Return the (x, y) coordinate for the center point of the cell that contains the specified text.  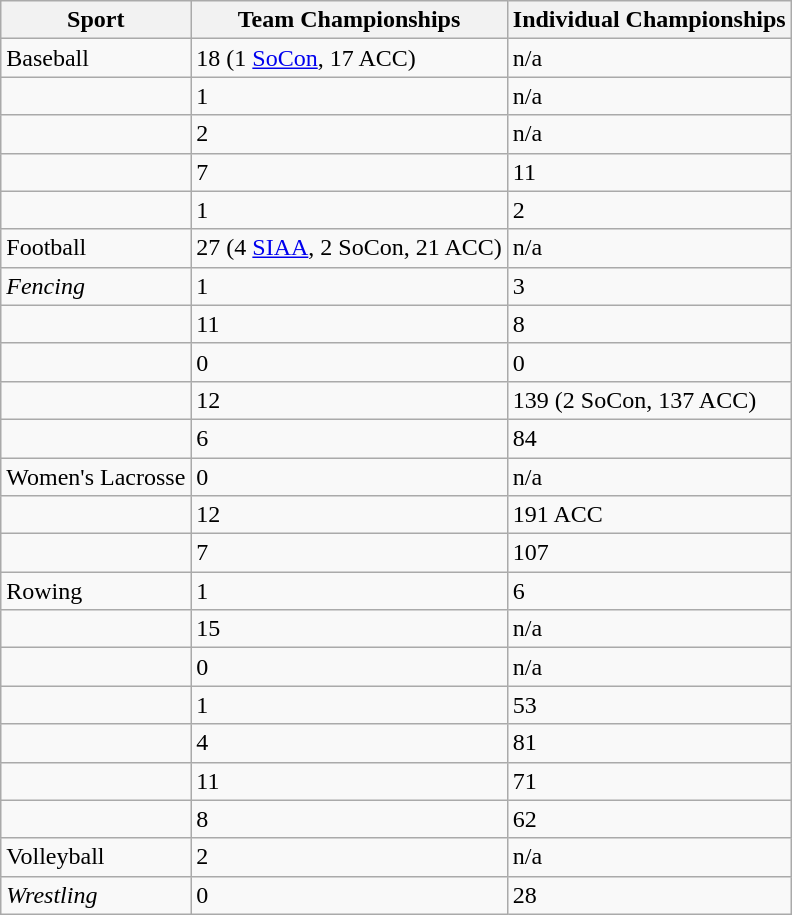
Volleyball (96, 857)
3 (649, 286)
Wrestling (96, 895)
Sport (96, 20)
71 (649, 781)
Fencing (96, 286)
81 (649, 743)
Baseball (96, 58)
191 ACC (649, 515)
Rowing (96, 591)
62 (649, 819)
107 (649, 553)
18 (1 SoCon, 17 ACC) (349, 58)
139 (2 SoCon, 137 ACC) (649, 400)
28 (649, 895)
27 (4 SIAA, 2 SoCon, 21 ACC) (349, 248)
Individual Championships (649, 20)
84 (649, 438)
Team Championships (349, 20)
53 (649, 705)
Women's Lacrosse (96, 477)
4 (349, 743)
15 (349, 629)
Football (96, 248)
